Pinpoint the cell where the given text exists, returning its (X, Y) midpoint coordinate. 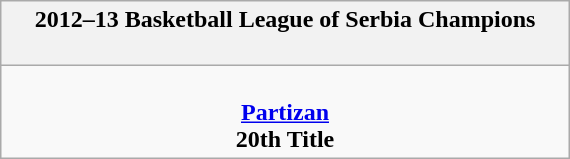
2012–13 Basketball League of Serbia Champions (284, 34)
Partizan20th Title (284, 112)
